Output the (x, y) coordinate of the center of the cell containing the given text.  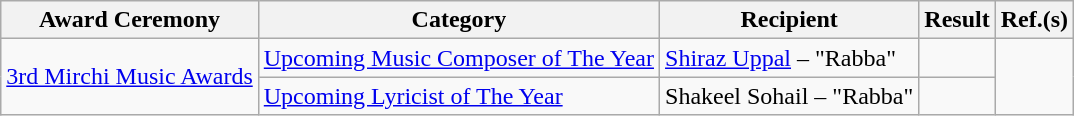
3rd Mirchi Music Awards (130, 77)
Recipient (790, 20)
Ref.(s) (1034, 20)
Upcoming Music Composer of The Year (458, 58)
Result (957, 20)
Upcoming Lyricist of The Year (458, 96)
Award Ceremony (130, 20)
Shakeel Sohail – "Rabba" (790, 96)
Shiraz Uppal – "Rabba" (790, 58)
Category (458, 20)
